Search for the cell housing the specified text and yield its (X, Y) center coordinate. 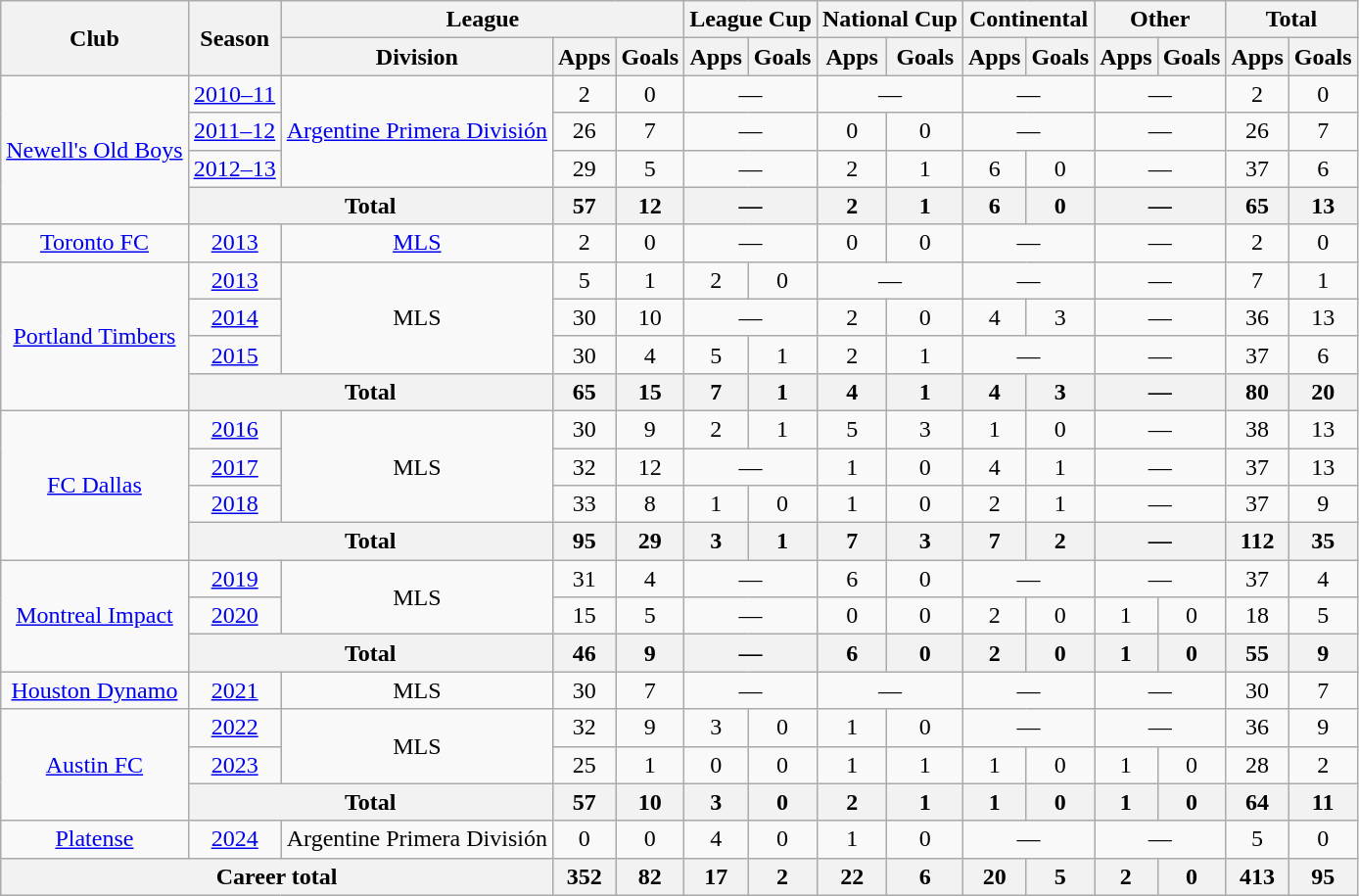
2012–13 (235, 168)
112 (1257, 542)
28 (1257, 765)
National Cup (889, 20)
Portland Timbers (94, 336)
352 (584, 876)
33 (584, 504)
8 (650, 504)
31 (584, 579)
2017 (235, 467)
Career total (277, 876)
2014 (235, 317)
80 (1257, 392)
2024 (235, 839)
2010–11 (235, 94)
17 (717, 876)
2011–12 (235, 131)
413 (1257, 876)
Other (1160, 20)
35 (1323, 542)
2019 (235, 579)
82 (650, 876)
2022 (235, 728)
55 (1257, 653)
Montreal Impact (94, 616)
Toronto FC (94, 243)
Houston Dynamo (94, 690)
League Cup (751, 20)
Austin FC (94, 765)
Season (235, 38)
2016 (235, 429)
2021 (235, 690)
11 (1323, 802)
2015 (235, 354)
FC Dallas (94, 485)
Newell's Old Boys (94, 150)
46 (584, 653)
2020 (235, 616)
25 (584, 765)
64 (1257, 802)
18 (1257, 616)
Continental (1028, 20)
2023 (235, 765)
38 (1257, 429)
Club (94, 38)
League (482, 20)
2018 (235, 504)
Division (417, 57)
Platense (94, 839)
22 (852, 876)
